Capture the cell that displays the provided text and extract its (X, Y) central coordinate. 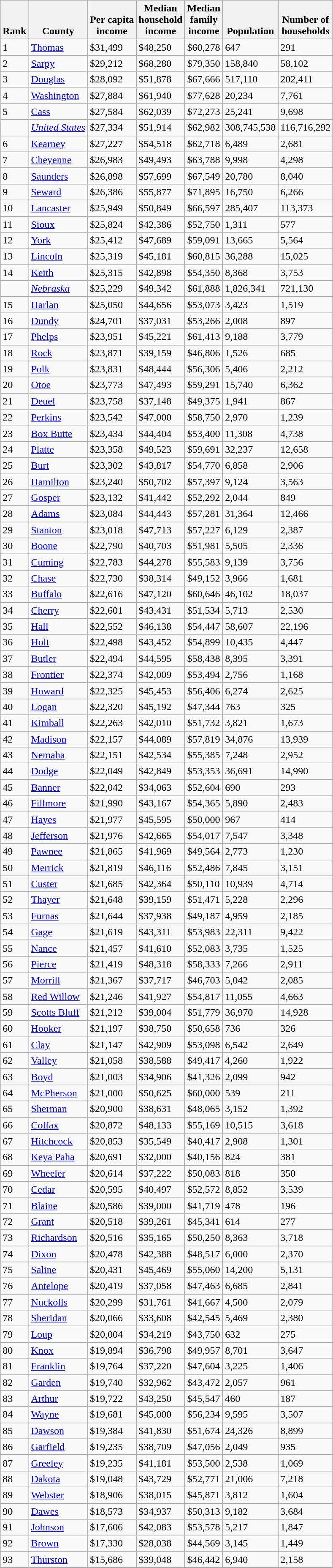
5,890 (251, 803)
13,939 (306, 739)
52 (14, 900)
736 (251, 1029)
9,124 (251, 481)
3,756 (306, 562)
$50,000 (204, 820)
$44,569 (204, 1543)
Number ofhouseholds (306, 20)
46,102 (251, 594)
$22,049 (112, 771)
Dawson (58, 1431)
Phelps (58, 337)
$48,133 (160, 1125)
$20,900 (112, 1109)
3,539 (306, 1189)
3,718 (306, 1237)
$50,625 (160, 1093)
$15,686 (112, 1560)
$53,073 (204, 305)
$45,221 (160, 337)
1,826,341 (251, 289)
$42,545 (204, 1318)
$22,157 (112, 739)
69 (14, 1173)
9,698 (306, 112)
$59,091 (204, 240)
Buffalo (58, 594)
849 (306, 498)
$26,983 (112, 160)
$53,494 (204, 675)
32,237 (251, 449)
8,701 (251, 1350)
10,939 (251, 884)
$32,962 (160, 1382)
$51,534 (204, 610)
517,110 (251, 79)
2,057 (251, 1382)
$42,898 (160, 273)
$47,713 (160, 530)
15,740 (251, 385)
$53,500 (204, 1463)
$28,038 (160, 1543)
$41,610 (160, 948)
26 (14, 481)
$40,497 (160, 1189)
4,959 (251, 916)
460 (251, 1399)
79 (14, 1334)
Harlan (58, 305)
$50,083 (204, 1173)
$21,457 (112, 948)
73 (14, 1237)
$42,083 (160, 1527)
961 (306, 1382)
5,042 (251, 980)
$20,431 (112, 1270)
$25,229 (112, 289)
$38,750 (160, 1029)
$25,412 (112, 240)
$55,583 (204, 562)
5,217 (251, 1527)
4,500 (251, 1302)
14 (14, 273)
$21,648 (112, 900)
Lincoln (58, 257)
3,684 (306, 1511)
$21,644 (112, 916)
34 (14, 610)
3,423 (251, 305)
$22,730 (112, 578)
$52,486 (204, 868)
4,714 (306, 884)
$21,990 (112, 803)
McPherson (58, 1093)
$48,065 (204, 1109)
8,363 (251, 1237)
2,085 (306, 980)
22 (14, 417)
29 (14, 530)
$45,871 (204, 1495)
3,225 (251, 1366)
1,239 (306, 417)
$18,573 (112, 1511)
53 (14, 916)
$20,478 (112, 1254)
2,952 (306, 755)
$57,699 (160, 176)
$26,386 (112, 192)
2,336 (306, 546)
Platte (58, 449)
308,745,538 (251, 128)
10,515 (251, 1125)
$58,333 (204, 964)
$46,806 (204, 353)
$52,750 (204, 224)
6,129 (251, 530)
86 (14, 1447)
$54,899 (204, 642)
$50,702 (160, 481)
Logan (58, 707)
$47,604 (204, 1366)
$61,413 (204, 337)
824 (251, 1157)
1,392 (306, 1109)
$21,977 (112, 820)
6,000 (251, 1254)
$47,689 (160, 240)
2,079 (306, 1302)
8 (14, 176)
$20,419 (112, 1286)
$53,353 (204, 771)
Webster (58, 1495)
$54,017 (204, 836)
2,380 (306, 1318)
$41,181 (160, 1463)
$21,003 (112, 1077)
$50,250 (204, 1237)
75 (14, 1270)
6,940 (251, 1560)
Hooker (58, 1029)
$21,819 (112, 868)
$49,152 (204, 578)
Gosper (58, 498)
187 (306, 1399)
37 (14, 658)
$19,048 (112, 1479)
Cuming (58, 562)
$22,263 (112, 723)
21 (14, 401)
$51,981 (204, 546)
Adams (58, 514)
$55,169 (204, 1125)
$21,212 (112, 1013)
Dakota (58, 1479)
1,311 (251, 224)
2,099 (251, 1077)
8,040 (306, 176)
$27,584 (112, 112)
478 (251, 1205)
116,716,292 (306, 128)
$46,116 (160, 868)
$19,894 (112, 1350)
58,607 (251, 626)
Pawnee (58, 852)
$23,434 (112, 433)
56 (14, 964)
Deuel (58, 401)
$20,299 (112, 1302)
1,922 (306, 1061)
$59,691 (204, 449)
Seward (58, 192)
$51,674 (204, 1431)
Frontier (58, 675)
Burt (58, 465)
Stanton (58, 530)
$38,588 (160, 1061)
$54,817 (204, 996)
$41,326 (204, 1077)
$22,790 (112, 546)
2 (14, 63)
$68,280 (160, 63)
$53,266 (204, 321)
$32,000 (160, 1157)
Rank (14, 20)
$42,388 (160, 1254)
$48,444 (160, 369)
$58,438 (204, 658)
$41,830 (160, 1431)
31 (14, 562)
Keith (58, 273)
277 (306, 1221)
325 (306, 707)
$23,871 (112, 353)
3,563 (306, 481)
$56,406 (204, 691)
Morrill (58, 980)
$53,400 (204, 433)
4,738 (306, 433)
Valley (58, 1061)
28 (14, 514)
$26,898 (112, 176)
2,044 (251, 498)
$58,750 (204, 417)
$39,004 (160, 1013)
$42,534 (160, 755)
Knox (58, 1350)
Banner (58, 787)
Nebraska (58, 289)
3 (14, 79)
84 (14, 1415)
33 (14, 594)
40 (14, 707)
22,196 (306, 626)
81 (14, 1366)
88 (14, 1479)
$49,564 (204, 852)
$21,367 (112, 980)
Fillmore (58, 803)
Medianhouseholdincome (160, 20)
$28,092 (112, 79)
83 (14, 1399)
1,847 (306, 1527)
2,681 (306, 144)
12,466 (306, 514)
Cass (58, 112)
$44,595 (160, 658)
$38,709 (160, 1447)
25,241 (251, 112)
Garden (58, 1382)
$49,342 (160, 289)
23 (14, 433)
275 (306, 1334)
3,647 (306, 1350)
$41,969 (160, 852)
42 (14, 739)
Saunders (58, 176)
$17,330 (112, 1543)
$54,365 (204, 803)
$43,817 (160, 465)
7,761 (306, 96)
Brown (58, 1543)
$60,278 (204, 47)
Clay (58, 1045)
$45,341 (204, 1221)
2,841 (306, 1286)
47 (14, 820)
15,025 (306, 257)
11,055 (251, 996)
Kimball (58, 723)
2,049 (251, 1447)
$40,156 (204, 1157)
1 (14, 47)
1,525 (306, 948)
$31,761 (160, 1302)
Nuckolls (58, 1302)
$43,250 (160, 1399)
$43,750 (204, 1334)
6,685 (251, 1286)
$57,281 (204, 514)
5,713 (251, 610)
$17,606 (112, 1527)
818 (251, 1173)
43 (14, 755)
2,530 (306, 610)
$41,927 (160, 996)
27 (14, 498)
2,185 (306, 916)
$20,691 (112, 1157)
9,182 (251, 1511)
$45,000 (160, 1415)
$27,334 (112, 128)
Gage (58, 932)
$35,165 (160, 1237)
$34,937 (160, 1511)
Wheeler (58, 1173)
93 (14, 1560)
$24,701 (112, 321)
$52,604 (204, 787)
54 (14, 932)
Butler (58, 658)
350 (306, 1173)
4,663 (306, 996)
Blaine (58, 1205)
$49,375 (204, 401)
16,750 (251, 192)
11 (14, 224)
$67,549 (204, 176)
$20,586 (112, 1205)
$34,063 (160, 787)
$37,220 (160, 1366)
$33,608 (160, 1318)
$49,187 (204, 916)
77 (14, 1302)
2,370 (306, 1254)
3,821 (251, 723)
$23,542 (112, 417)
6 (14, 144)
3,812 (251, 1495)
Richardson (58, 1237)
Box Butte (58, 433)
9 (14, 192)
$55,877 (160, 192)
Sarpy (58, 63)
$57,227 (204, 530)
$38,314 (160, 578)
67 (14, 1141)
$47,120 (160, 594)
County (58, 20)
1,449 (306, 1543)
Garfield (58, 1447)
$43,311 (160, 932)
$22,616 (112, 594)
9,595 (251, 1415)
$42,665 (160, 836)
$25,949 (112, 208)
$48,517 (204, 1254)
$60,000 (204, 1093)
13,665 (251, 240)
Sheridan (58, 1318)
9,998 (251, 160)
$19,740 (112, 1382)
967 (251, 820)
Custer (58, 884)
$22,498 (112, 642)
Perkins (58, 417)
Hitchcock (58, 1141)
Cedar (58, 1189)
7,218 (306, 1479)
381 (306, 1157)
$71,895 (204, 192)
$59,291 (204, 385)
$37,058 (160, 1286)
$23,132 (112, 498)
8,395 (251, 658)
7,248 (251, 755)
$50,313 (204, 1511)
$53,983 (204, 932)
$45,547 (204, 1399)
1,673 (306, 723)
$44,656 (160, 305)
76 (14, 1286)
Boyd (58, 1077)
$21,865 (112, 852)
$42,010 (160, 723)
$49,523 (160, 449)
Hamilton (58, 481)
$60,646 (204, 594)
$62,982 (204, 128)
867 (306, 401)
$43,431 (160, 610)
18,037 (306, 594)
8,368 (251, 273)
$43,472 (204, 1382)
3,618 (306, 1125)
12,658 (306, 449)
$42,009 (160, 675)
Greeley (58, 1463)
Arthur (58, 1399)
Madison (58, 739)
6,266 (306, 192)
18 (14, 353)
15 (14, 305)
Antelope (58, 1286)
$39,261 (160, 1221)
7,547 (251, 836)
$55,385 (204, 755)
$52,771 (204, 1479)
$45,595 (160, 820)
$39,000 (160, 1205)
9,139 (251, 562)
16 (14, 321)
$31,499 (112, 47)
60 (14, 1029)
Otoe (58, 385)
2,483 (306, 803)
United States (58, 128)
1,604 (306, 1495)
$38,015 (160, 1495)
$50,110 (204, 884)
20,234 (251, 96)
$36,798 (160, 1350)
2,158 (306, 1560)
$23,018 (112, 530)
$21,246 (112, 996)
4 (14, 96)
$42,364 (160, 884)
Boone (58, 546)
Howard (58, 691)
$21,976 (112, 836)
6,542 (251, 1045)
$54,350 (204, 273)
293 (306, 787)
$56,234 (204, 1415)
Keya Paha (58, 1157)
577 (306, 224)
$43,729 (160, 1479)
$20,614 (112, 1173)
$38,631 (160, 1109)
$66,597 (204, 208)
7,845 (251, 868)
Dundy (58, 321)
$51,471 (204, 900)
$18,906 (112, 1495)
Merrick (58, 868)
$49,493 (160, 160)
20,780 (251, 176)
71 (14, 1205)
285,407 (251, 208)
$37,031 (160, 321)
$20,004 (112, 1334)
22,311 (251, 932)
614 (251, 1221)
48 (14, 836)
$44,443 (160, 514)
$67,666 (204, 79)
$21,619 (112, 932)
$51,878 (160, 79)
25 (14, 465)
49 (14, 852)
3,391 (306, 658)
87 (14, 1463)
2,970 (251, 417)
Nance (58, 948)
14,990 (306, 771)
$47,493 (160, 385)
$50,658 (204, 1029)
$21,685 (112, 884)
2,911 (306, 964)
Sioux (58, 224)
5,469 (251, 1318)
Saline (58, 1270)
2,296 (306, 900)
$41,667 (204, 1302)
3,348 (306, 836)
Hall (58, 626)
91 (14, 1527)
6,489 (251, 144)
Washington (58, 96)
$45,192 (160, 707)
Population (251, 20)
897 (306, 321)
$22,494 (112, 658)
1,230 (306, 852)
68 (14, 1157)
$37,717 (160, 980)
5,505 (251, 546)
202,411 (306, 79)
74 (14, 1254)
$20,516 (112, 1237)
$51,779 (204, 1013)
647 (251, 47)
$61,940 (160, 96)
$57,819 (204, 739)
35 (14, 626)
685 (306, 353)
$19,681 (112, 1415)
6,362 (306, 385)
66 (14, 1125)
$56,306 (204, 369)
$19,384 (112, 1431)
3,145 (251, 1543)
$54,770 (204, 465)
9,188 (251, 337)
1,069 (306, 1463)
$23,773 (112, 385)
$53,098 (204, 1045)
Thayer (58, 900)
14,928 (306, 1013)
Lancaster (58, 208)
326 (306, 1029)
13 (14, 257)
York (58, 240)
$79,350 (204, 63)
$42,386 (160, 224)
57 (14, 980)
36,691 (251, 771)
$44,404 (160, 433)
Thomas (58, 47)
$47,463 (204, 1286)
58 (14, 996)
$41,719 (204, 1205)
36,288 (251, 257)
5 (14, 112)
$77,628 (204, 96)
$46,442 (204, 1560)
2,756 (251, 675)
80 (14, 1350)
$25,319 (112, 257)
$49,957 (204, 1350)
Medianfamilyincome (204, 20)
Loup (58, 1334)
$23,831 (112, 369)
2,649 (306, 1045)
$19,764 (112, 1366)
64 (14, 1093)
$39,048 (160, 1560)
Sherman (58, 1109)
36,970 (251, 1013)
Polk (58, 369)
89 (14, 1495)
158,840 (251, 63)
Per capitaincome (112, 20)
$46,138 (160, 626)
4,298 (306, 160)
3,966 (251, 578)
$22,320 (112, 707)
5,406 (251, 369)
3,779 (306, 337)
$62,718 (204, 144)
721,130 (306, 289)
31,364 (251, 514)
$55,060 (204, 1270)
$22,325 (112, 691)
3,753 (306, 273)
Douglas (58, 79)
Dixon (58, 1254)
$49,417 (204, 1061)
$25,050 (112, 305)
935 (306, 1447)
690 (251, 787)
63 (14, 1077)
$44,089 (160, 739)
7,266 (251, 964)
32 (14, 578)
$22,042 (112, 787)
$21,058 (112, 1061)
3,152 (251, 1109)
3,735 (251, 948)
82 (14, 1382)
$52,083 (204, 948)
$48,318 (160, 964)
Cherry (58, 610)
$51,914 (160, 128)
632 (251, 1334)
Wayne (58, 1415)
50 (14, 868)
19 (14, 369)
$43,167 (160, 803)
65 (14, 1109)
$27,227 (112, 144)
$52,572 (204, 1189)
10,435 (251, 642)
$47,056 (204, 1447)
$25,315 (112, 273)
414 (306, 820)
$27,884 (112, 96)
70 (14, 1189)
$40,417 (204, 1141)
$61,888 (204, 289)
1,519 (306, 305)
Dodge (58, 771)
$57,397 (204, 481)
Furnas (58, 916)
$50,849 (160, 208)
14,200 (251, 1270)
Jefferson (58, 836)
$23,240 (112, 481)
$52,292 (204, 498)
8,852 (251, 1189)
2,906 (306, 465)
113,373 (306, 208)
$37,222 (160, 1173)
$22,151 (112, 755)
5,228 (251, 900)
2,908 (251, 1141)
Colfax (58, 1125)
51 (14, 884)
942 (306, 1077)
Thurston (58, 1560)
Red Willow (58, 996)
1,168 (306, 675)
2,538 (251, 1463)
8,899 (306, 1431)
6,858 (251, 465)
85 (14, 1431)
6,274 (251, 691)
$53,578 (204, 1527)
Scotts Bluff (58, 1013)
$23,084 (112, 514)
55 (14, 948)
4,447 (306, 642)
46 (14, 803)
$37,148 (160, 401)
$21,147 (112, 1045)
$54,447 (204, 626)
36 (14, 642)
12 (14, 240)
34,876 (251, 739)
3,507 (306, 1415)
21,006 (251, 1479)
$20,066 (112, 1318)
$20,595 (112, 1189)
539 (251, 1093)
$29,212 (112, 63)
41 (14, 723)
196 (306, 1205)
$42,849 (160, 771)
38 (14, 675)
58,102 (306, 63)
Dawes (58, 1511)
92 (14, 1543)
11,308 (251, 433)
Kearney (58, 144)
5,564 (306, 240)
1,406 (306, 1366)
$20,872 (112, 1125)
Holt (58, 642)
2,773 (251, 852)
24 (14, 449)
$21,197 (112, 1029)
2,008 (251, 321)
$42,909 (160, 1045)
$35,549 (160, 1141)
59 (14, 1013)
$72,273 (204, 112)
$22,374 (112, 675)
$43,452 (160, 642)
$45,469 (160, 1270)
2,387 (306, 530)
$44,278 (160, 562)
$23,758 (112, 401)
$34,219 (160, 1334)
Chase (58, 578)
24,326 (251, 1431)
Nemaha (58, 755)
$48,250 (160, 47)
$25,824 (112, 224)
Pierce (58, 964)
39 (14, 691)
$23,951 (112, 337)
Cheyenne (58, 160)
$45,181 (160, 257)
30 (14, 546)
$22,601 (112, 610)
$63,788 (204, 160)
1,681 (306, 578)
1,526 (251, 353)
$21,000 (112, 1093)
2,625 (306, 691)
$60,815 (204, 257)
$22,552 (112, 626)
$34,906 (160, 1077)
$23,302 (112, 465)
3,151 (306, 868)
Rock (58, 353)
45 (14, 787)
90 (14, 1511)
$54,518 (160, 144)
$21,419 (112, 964)
$45,453 (160, 691)
44 (14, 771)
291 (306, 47)
5,131 (306, 1270)
78 (14, 1318)
Johnson (58, 1527)
211 (306, 1093)
2,212 (306, 369)
Hayes (58, 820)
1,941 (251, 401)
Franklin (58, 1366)
17 (14, 337)
$47,344 (204, 707)
7 (14, 160)
61 (14, 1045)
$62,039 (160, 112)
20 (14, 385)
1,301 (306, 1141)
$40,703 (160, 546)
$20,853 (112, 1141)
$41,442 (160, 498)
$47,000 (160, 417)
10 (14, 208)
$22,783 (112, 562)
763 (251, 707)
$23,358 (112, 449)
72 (14, 1221)
$19,722 (112, 1399)
$46,703 (204, 980)
$51,732 (204, 723)
62 (14, 1061)
4,260 (251, 1061)
$37,938 (160, 916)
9,422 (306, 932)
Grant (58, 1221)
$20,518 (112, 1221)
